From the cell containing the given text, extract its center point as [X, Y] coordinate. 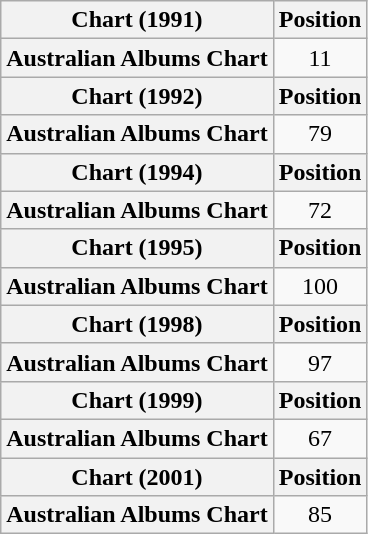
Chart (1994) [137, 172]
Chart (1995) [137, 248]
Chart (1999) [137, 400]
72 [320, 210]
Chart (1991) [137, 20]
100 [320, 286]
Chart (1992) [137, 96]
97 [320, 362]
Chart (1998) [137, 324]
11 [320, 58]
67 [320, 438]
85 [320, 515]
Chart (2001) [137, 477]
79 [320, 134]
